Extract the [x, y] coordinate from the center of the cell holding the provided text.  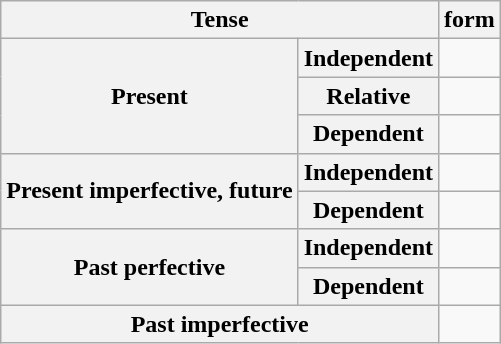
Present [150, 96]
Tense [220, 20]
Present imperfective, future [150, 191]
Past imperfective [220, 324]
Past perfective [150, 267]
Relative [368, 96]
form [470, 20]
